For the text-containing cell, return its midpoint in [X, Y] coordinate format. 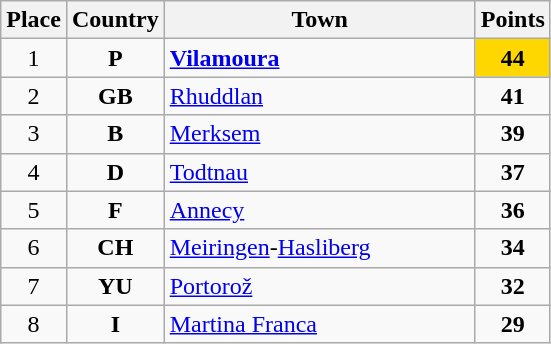
32 [512, 286]
1 [34, 58]
29 [512, 324]
8 [34, 324]
37 [512, 172]
B [115, 134]
7 [34, 286]
Martina Franca [320, 324]
Town [320, 20]
Vilamoura [320, 58]
39 [512, 134]
Meiringen-Hasliberg [320, 248]
5 [34, 210]
Place [34, 20]
P [115, 58]
F [115, 210]
4 [34, 172]
Country [115, 20]
Points [512, 20]
CH [115, 248]
Annecy [320, 210]
Todtnau [320, 172]
36 [512, 210]
6 [34, 248]
GB [115, 96]
I [115, 324]
Merksem [320, 134]
2 [34, 96]
D [115, 172]
41 [512, 96]
44 [512, 58]
Rhuddlan [320, 96]
3 [34, 134]
YU [115, 286]
34 [512, 248]
Portorož [320, 286]
